Return (X, Y) of the center of cell containing provided text 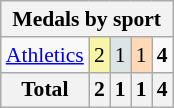
Total (45, 90)
Athletics (45, 55)
Medals by sport (87, 19)
